Identify which cell holds the provided text, then report its [X, Y] central coordinate. 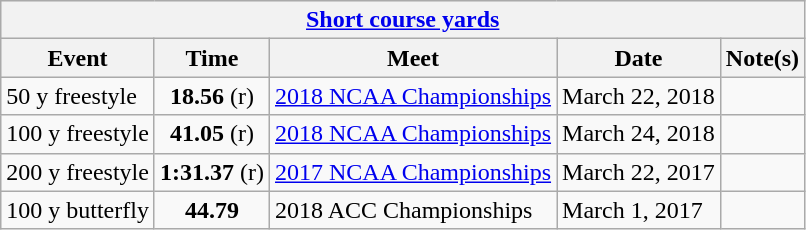
2018 ACC Championships [412, 210]
200 y freestyle [78, 172]
100 y freestyle [78, 134]
100 y butterfly [78, 210]
March 1, 2017 [639, 210]
18.56 (r) [212, 96]
Note(s) [762, 58]
1:31.37 (r) [212, 172]
44.79 [212, 210]
March 22, 2018 [639, 96]
March 24, 2018 [639, 134]
Date [639, 58]
Meet [412, 58]
Short course yards [403, 20]
2017 NCAA Championships [412, 172]
50 y freestyle [78, 96]
Event [78, 58]
41.05 (r) [212, 134]
Time [212, 58]
March 22, 2017 [639, 172]
